Extract the [X, Y] coordinate from the center of the cell holding the provided text.  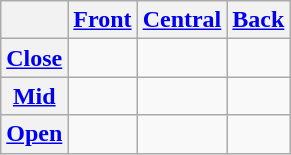
Back [258, 20]
Mid [34, 96]
Front [102, 20]
Close [34, 58]
Open [34, 134]
Central [182, 20]
